For the text-containing cell, return its midpoint in (x, y) coordinate format. 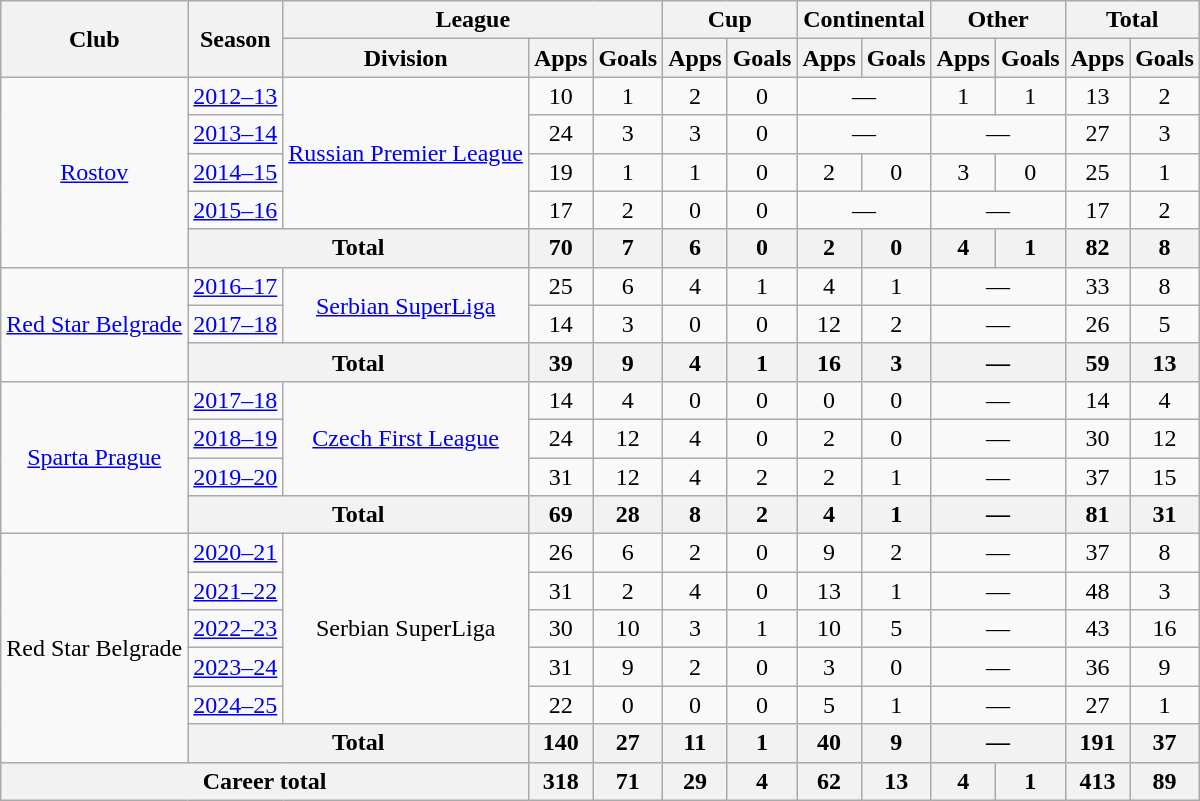
70 (560, 248)
Russian Premier League (406, 153)
2014–15 (236, 172)
89 (1165, 781)
2024–25 (236, 705)
Cup (730, 20)
413 (1097, 781)
39 (560, 362)
48 (1097, 591)
11 (695, 743)
Club (94, 39)
Rostov (94, 172)
Career total (265, 781)
2019–20 (236, 477)
2016–17 (236, 286)
2022–23 (236, 629)
2012–13 (236, 96)
71 (628, 781)
62 (829, 781)
43 (1097, 629)
2015–16 (236, 210)
Sparta Prague (94, 457)
40 (829, 743)
82 (1097, 248)
League (473, 20)
69 (560, 515)
33 (1097, 286)
318 (560, 781)
29 (695, 781)
2020–21 (236, 553)
Czech First League (406, 438)
191 (1097, 743)
81 (1097, 515)
59 (1097, 362)
2021–22 (236, 591)
7 (628, 248)
2013–14 (236, 134)
Continental (864, 20)
36 (1097, 667)
15 (1165, 477)
2023–24 (236, 667)
22 (560, 705)
Season (236, 39)
19 (560, 172)
Division (406, 58)
Other (998, 20)
28 (628, 515)
140 (560, 743)
2018–19 (236, 438)
